For the text-containing cell, return its midpoint in [X, Y] coordinate format. 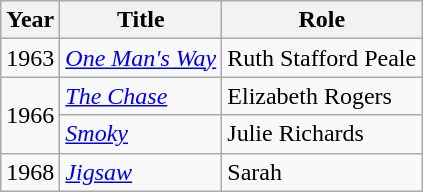
One Man's Way [141, 58]
The Chase [141, 96]
Role [322, 20]
Sarah [322, 172]
1963 [30, 58]
Year [30, 20]
1968 [30, 172]
Smoky [141, 134]
Elizabeth Rogers [322, 96]
1966 [30, 115]
Julie Richards [322, 134]
Ruth Stafford Peale [322, 58]
Jigsaw [141, 172]
Title [141, 20]
